Capture the cell that displays the provided text and extract its (X, Y) central coordinate. 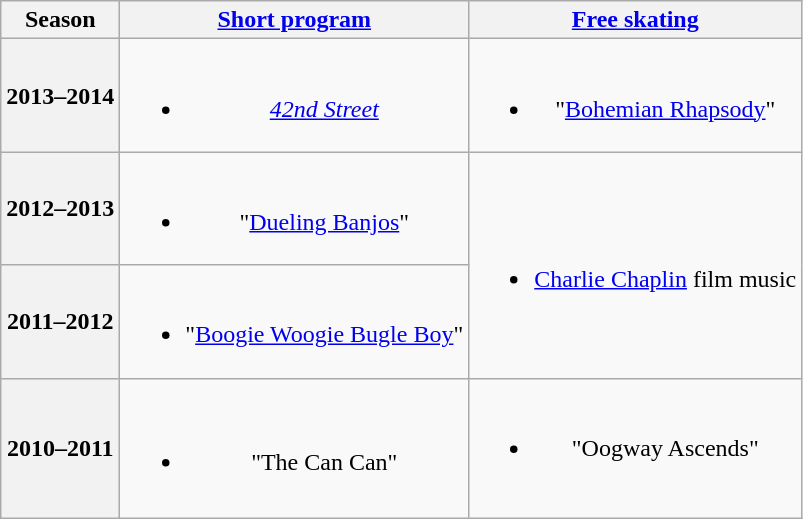
"Boogie Woogie Bugle Boy" (294, 322)
"Oogway Ascends" (636, 448)
"Bohemian Rhapsody" (636, 96)
Short program (294, 20)
Free skating (636, 20)
2013–2014 (60, 96)
2012–2013 (60, 208)
2011–2012 (60, 322)
2010–2011 (60, 448)
"Dueling Banjos" (294, 208)
42nd Street (294, 96)
Season (60, 20)
Charlie Chaplin film music (636, 265)
"The Can Can" (294, 448)
